Locate the cell with the specified text and output its (x, y) center coordinate. 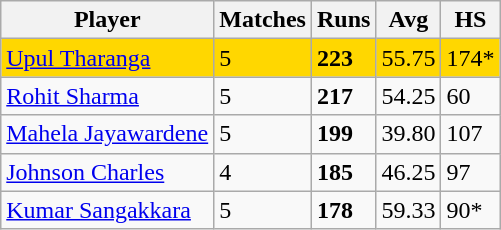
39.80 (408, 134)
59.33 (408, 210)
97 (470, 172)
Runs (343, 20)
107 (470, 134)
4 (263, 172)
Rohit Sharma (108, 96)
55.75 (408, 58)
60 (470, 96)
Player (108, 20)
185 (343, 172)
90* (470, 210)
Kumar Sangakkara (108, 210)
Matches (263, 20)
223 (343, 58)
217 (343, 96)
HS (470, 20)
174* (470, 58)
Mahela Jayawardene (108, 134)
46.25 (408, 172)
Johnson Charles (108, 172)
Avg (408, 20)
178 (343, 210)
199 (343, 134)
Upul Tharanga (108, 58)
54.25 (408, 96)
